Extract the (x, y) coordinate from the center of the cell holding the provided text.  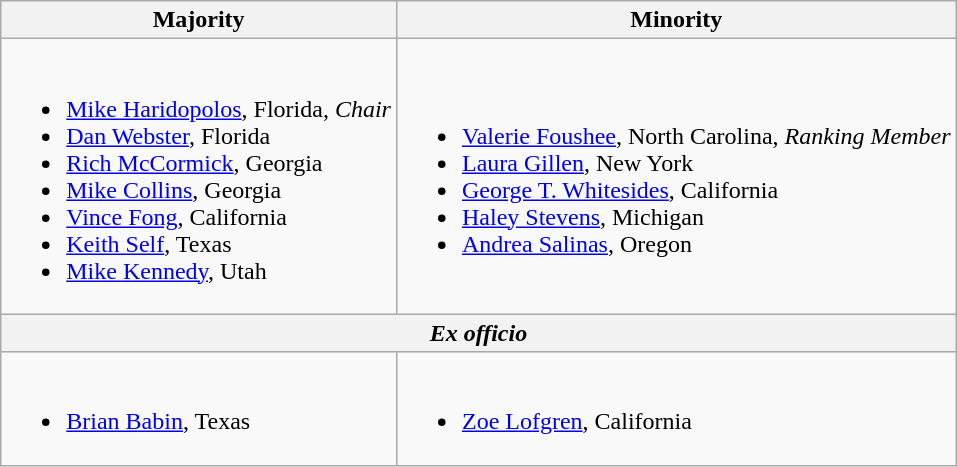
Brian Babin, Texas (199, 408)
Minority (676, 20)
Zoe Lofgren, California (676, 408)
Valerie Foushee, North Carolina, Ranking MemberLaura Gillen, New YorkGeorge T. Whitesides, CaliforniaHaley Stevens, MichiganAndrea Salinas, Oregon (676, 176)
Majority (199, 20)
Ex officio (478, 333)
